Output the [x, y] coordinate of the center of the cell containing the given text.  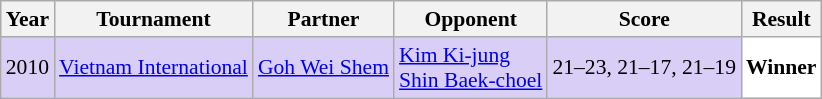
Opponent [470, 19]
Result [782, 19]
Tournament [154, 19]
Goh Wei Shem [324, 68]
21–23, 21–17, 21–19 [644, 68]
Partner [324, 19]
Kim Ki-jung Shin Baek-choel [470, 68]
Year [28, 19]
Score [644, 19]
Winner [782, 68]
2010 [28, 68]
Vietnam International [154, 68]
